For the text-containing cell, return its midpoint in (x, y) coordinate format. 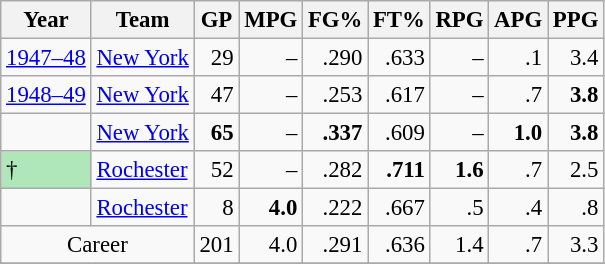
47 (216, 95)
.5 (460, 208)
.609 (400, 133)
65 (216, 133)
.1 (518, 58)
Team (142, 20)
52 (216, 170)
1947–48 (46, 58)
8 (216, 208)
APG (518, 20)
FT% (400, 20)
.667 (400, 208)
Career (98, 245)
.636 (400, 245)
PPG (576, 20)
3.3 (576, 245)
2.5 (576, 170)
.253 (336, 95)
.633 (400, 58)
.711 (400, 170)
† (46, 170)
1.6 (460, 170)
Year (46, 20)
1.4 (460, 245)
29 (216, 58)
.222 (336, 208)
.282 (336, 170)
RPG (460, 20)
.617 (400, 95)
201 (216, 245)
.337 (336, 133)
FG% (336, 20)
MPG (271, 20)
.291 (336, 245)
.290 (336, 58)
1.0 (518, 133)
.4 (518, 208)
.8 (576, 208)
3.4 (576, 58)
GP (216, 20)
1948–49 (46, 95)
